Scan for the cell matching the given text and deliver its [X, Y] coordinate at center. 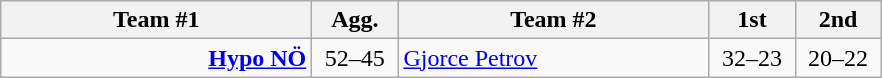
Agg. [355, 20]
20–22 [838, 58]
32–23 [752, 58]
52–45 [355, 58]
Team #1 [156, 20]
Gjorce Petrov [554, 58]
Hypo NÖ [156, 58]
2nd [838, 20]
1st [752, 20]
Team #2 [554, 20]
